Pinpoint the cell where the given text exists, returning its [x, y] midpoint coordinate. 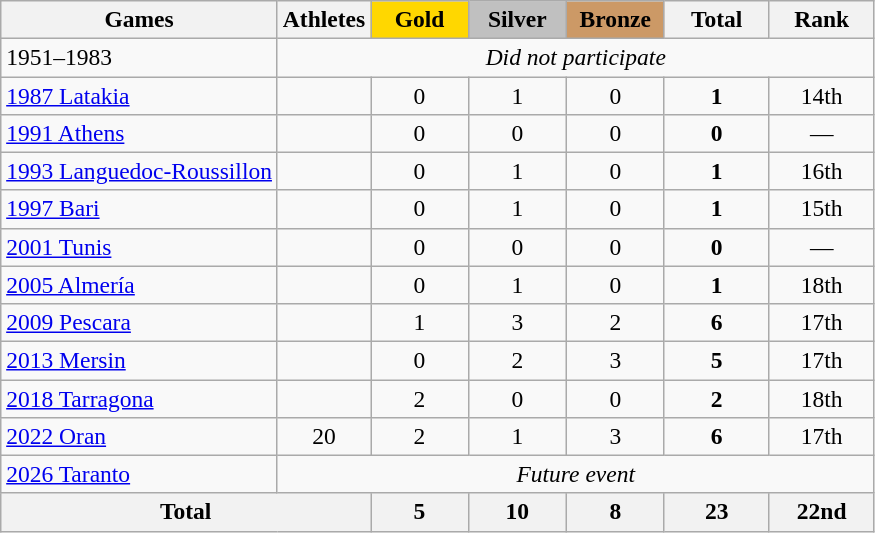
2005 Almería [140, 285]
1993 Languedoc-Roussillon [140, 171]
20 [324, 436]
1951–1983 [140, 57]
Silver [517, 19]
23 [716, 512]
2022 Oran [140, 436]
8 [615, 512]
Did not participate [576, 57]
1991 Athens [140, 133]
2009 Pescara [140, 322]
15th [822, 209]
Gold [420, 19]
2026 Taranto [140, 474]
Athletes [324, 19]
2018 Tarragona [140, 398]
2001 Tunis [140, 247]
16th [822, 171]
1997 Bari [140, 209]
14th [822, 95]
Bronze [615, 19]
22nd [822, 512]
10 [517, 512]
Games [140, 19]
2013 Mersin [140, 360]
1987 Latakia [140, 95]
Future event [576, 474]
Rank [822, 19]
